Output the [x, y] coordinate of the center of the cell containing the given text.  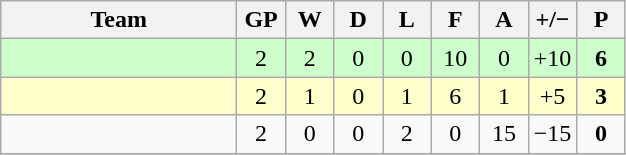
L [406, 20]
A [504, 20]
P [602, 20]
W [310, 20]
GP [262, 20]
15 [504, 134]
F [456, 20]
+5 [552, 96]
D [358, 20]
3 [602, 96]
Team [119, 20]
+10 [552, 58]
−15 [552, 134]
+/− [552, 20]
10 [456, 58]
